For the text-containing cell, return its midpoint in (x, y) coordinate format. 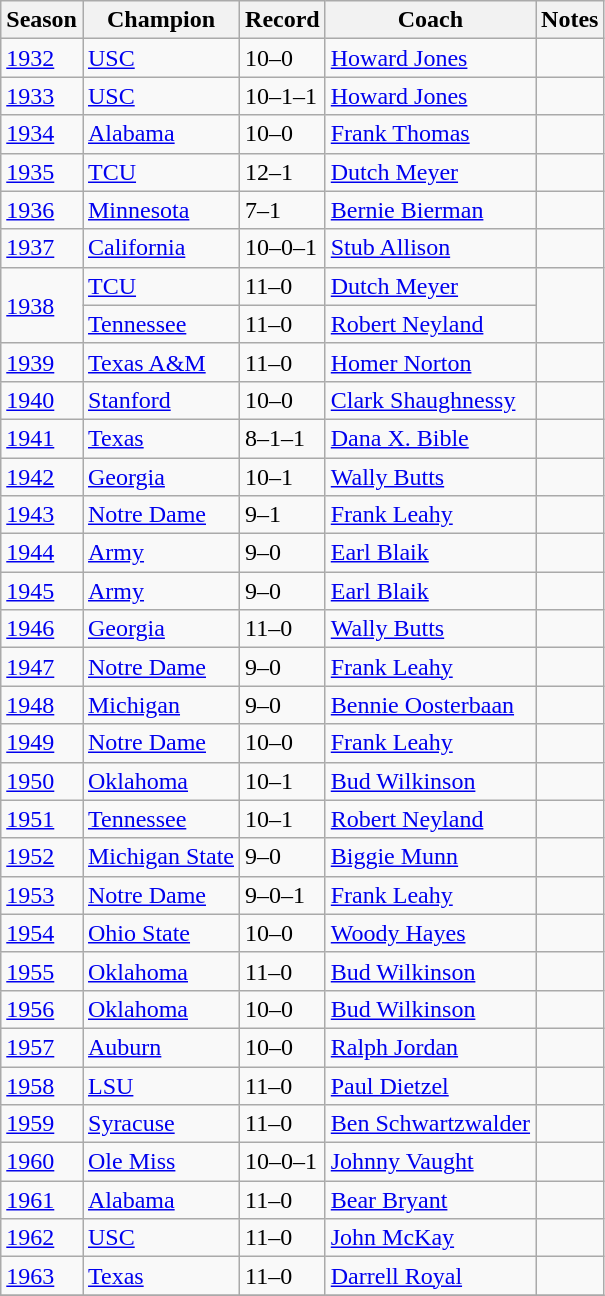
1937 (42, 248)
1947 (42, 667)
Johnny Vaught (430, 1162)
Paul Dietzel (430, 1085)
Notes (570, 20)
Season (42, 20)
1956 (42, 1009)
Texas A&M (160, 362)
1938 (42, 305)
1944 (42, 553)
9–1 (283, 515)
1948 (42, 705)
California (160, 248)
Darrell Royal (430, 1276)
7–1 (283, 210)
1949 (42, 743)
Coach (430, 20)
1932 (42, 58)
Stub Allison (430, 248)
LSU (160, 1085)
Bear Bryant (430, 1200)
Champion (160, 20)
1942 (42, 477)
10–1–1 (283, 96)
Syracuse (160, 1124)
1939 (42, 362)
Ralph Jordan (430, 1047)
1960 (42, 1162)
Homer Norton (430, 362)
1943 (42, 515)
1961 (42, 1200)
Stanford (160, 400)
Minnesota (160, 210)
Michigan (160, 705)
John McKay (430, 1238)
1952 (42, 857)
1957 (42, 1047)
Bernie Bierman (430, 210)
1945 (42, 591)
Woody Hayes (430, 933)
1936 (42, 210)
1953 (42, 895)
Clark Shaughnessy (430, 400)
1959 (42, 1124)
Michigan State (160, 857)
Ohio State (160, 933)
8–1–1 (283, 438)
1954 (42, 933)
1962 (42, 1238)
Record (283, 20)
9–0–1 (283, 895)
Dana X. Bible (430, 438)
1935 (42, 172)
1958 (42, 1085)
1963 (42, 1276)
1951 (42, 819)
Frank Thomas (430, 134)
1946 (42, 629)
Ben Schwartzwalder (430, 1124)
1950 (42, 781)
1934 (42, 134)
Biggie Munn (430, 857)
Bennie Oosterbaan (430, 705)
Auburn (160, 1047)
Ole Miss (160, 1162)
1955 (42, 971)
1941 (42, 438)
12–1 (283, 172)
1940 (42, 400)
1933 (42, 96)
